Search for the cell housing the specified text and yield its [x, y] center coordinate. 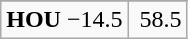
HOU −14.5 [64, 20]
58.5 [158, 20]
